Search for the cell housing the specified text and yield its [x, y] center coordinate. 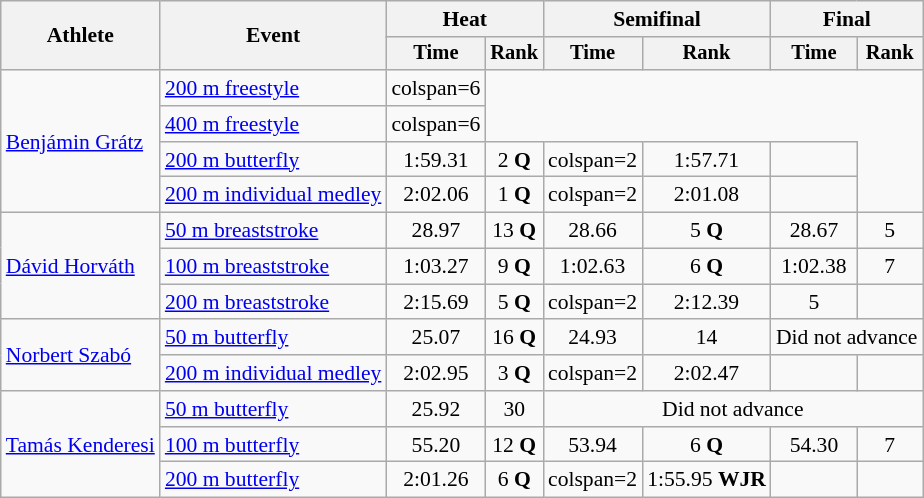
1:59.31 [436, 160]
2:12.39 [706, 302]
1:03.27 [436, 267]
2 Q [514, 160]
55.20 [436, 445]
25.92 [436, 409]
1:57.71 [706, 160]
100 m butterfly [274, 445]
2:15.69 [436, 302]
16 Q [514, 338]
200 m freestyle [274, 88]
100 m breaststroke [274, 267]
24.93 [592, 338]
2:01.08 [706, 195]
2:01.26 [436, 480]
Event [274, 36]
Tamás Kenderesi [80, 444]
2:02.47 [706, 373]
Norbert Szabó [80, 356]
28.66 [592, 231]
13 Q [514, 231]
25.07 [436, 338]
1:55.95 WJR [706, 480]
Final [847, 19]
14 [706, 338]
28.97 [436, 231]
12 Q [514, 445]
200 m breaststroke [274, 302]
9 Q [514, 267]
54.30 [814, 445]
400 m freestyle [274, 124]
50 m breaststroke [274, 231]
Athlete [80, 36]
30 [514, 409]
53.94 [592, 445]
Semifinal [657, 19]
Heat [464, 19]
28.67 [814, 231]
2:02.95 [436, 373]
3 Q [514, 373]
2:02.06 [436, 195]
Benjámin Grátz [80, 141]
1:02.38 [814, 267]
Dávid Horváth [80, 266]
1 Q [514, 195]
1:02.63 [592, 267]
